Scan for the cell matching the given text and deliver its [x, y] coordinate at center. 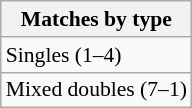
Singles (1–4) [96, 55]
Matches by type [96, 19]
Mixed doubles (7–1) [96, 90]
